Determine the (x, y) coordinate at the center of the cell enclosing the given text.  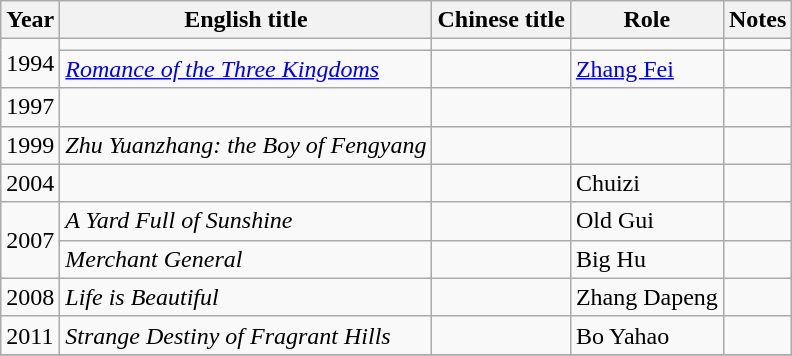
A Yard Full of Sunshine (246, 221)
Merchant General (246, 259)
Chuizi (646, 183)
2008 (30, 297)
1997 (30, 107)
Strange Destiny of Fragrant Hills (246, 335)
Chinese title (501, 20)
2007 (30, 240)
Zhu Yuanzhang: the Boy of Fengyang (246, 145)
Notes (757, 20)
2011 (30, 335)
Zhang Fei (646, 69)
Bo Yahao (646, 335)
2004 (30, 183)
Life is Beautiful (246, 297)
Zhang Dapeng (646, 297)
1999 (30, 145)
Romance of the Three Kingdoms (246, 69)
Big Hu (646, 259)
Role (646, 20)
Year (30, 20)
English title (246, 20)
Old Gui (646, 221)
1994 (30, 64)
